Return the (x, y) coordinate for the center point of the cell that contains the specified text.  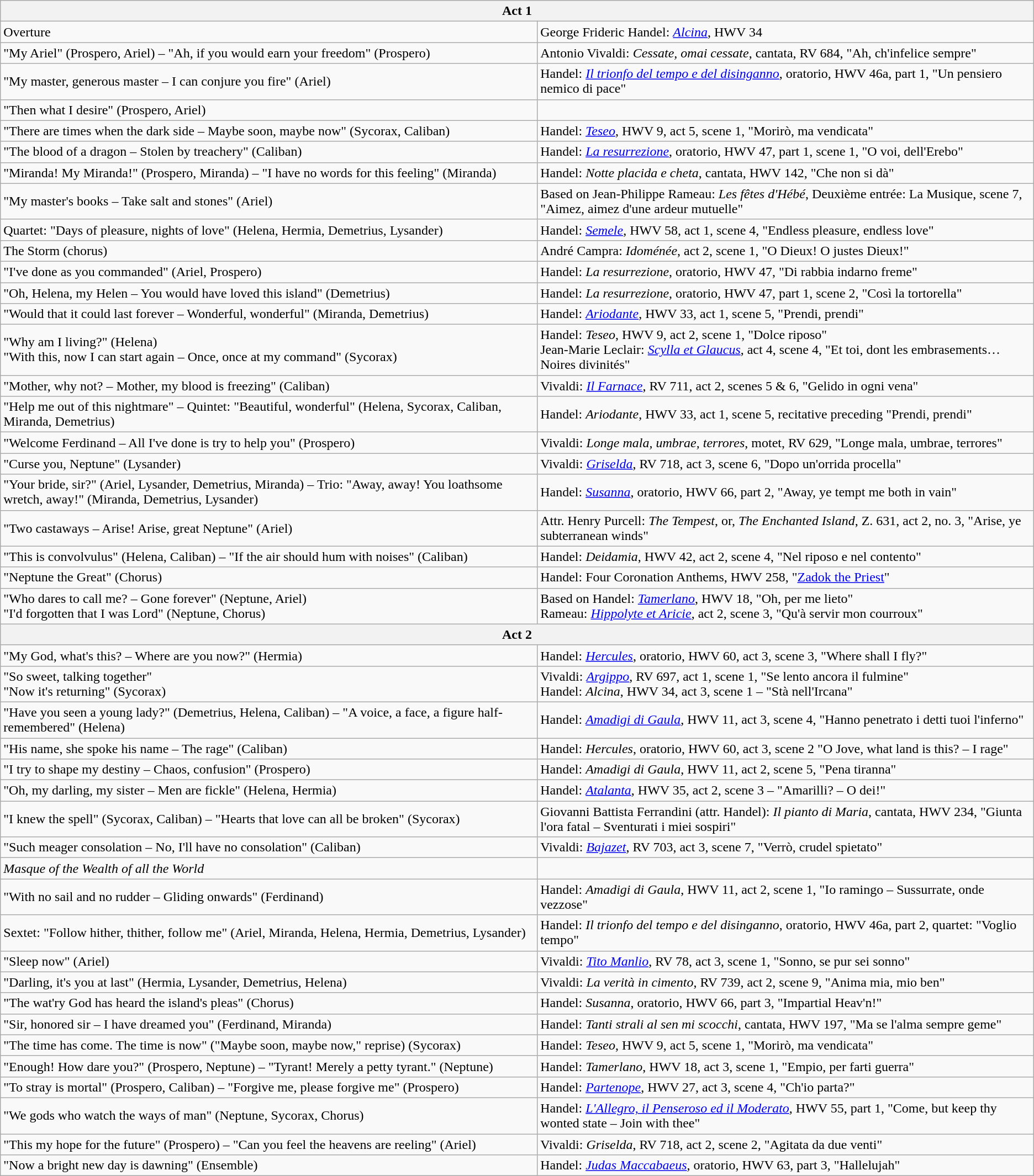
Attr. Henry Purcell: The Tempest, or, The Enchanted Island, Z. 631, act 2, no. 3, "Arise, ye subterranean winds" (785, 528)
"Enough! How dare you?" (Prospero, Neptune) – "Tyrant! Merely a petty tyrant." (Neptune) (269, 1066)
Vivaldi: Il Farnace, RV 711, act 2, scenes 5 & 6, "Gelido in ogni vena" (785, 386)
"Two castaways – Arise! Arise, great Neptune" (Ariel) (269, 528)
"Such meager consolation – No, I'll have no consolation" (Caliban) (269, 847)
"I knew the spell" (Sycorax, Caliban) – "Hearts that love can all be broken" (Sycorax) (269, 819)
"Your bride, sir?" (Ariel, Lysander, Demetrius, Miranda) – Trio: "Away, away! You loathsome wretch, away!" (Miranda, Demetrius, Lysander) (269, 492)
"Now a bright new day is dawning" (Ensemble) (269, 1166)
"Curse you, Neptune" (Lysander) (269, 464)
"Welcome Ferdinand – All I've done is try to help you" (Prospero) (269, 443)
Giovanni Battista Ferrandini (attr. Handel): Il pianto di Maria, cantata, HWV 234, "Giunta l'ora fatal – Sventurati i miei sospiri" (785, 819)
Vivaldi: Griselda, RV 718, act 2, scene 2, "Agitata da due venti" (785, 1145)
Overture (269, 32)
"Miranda! My Miranda!" (Prospero, Miranda) – "I have no words for this feeling" (Miranda) (269, 173)
Vivaldi: Tito Manlio, RV 78, act 3, scene 1, "Sonno, se pur sei sonno" (785, 961)
Vivaldi: Bajazet, RV 703, act 3, scene 7, "Verrò, crudel spietato" (785, 847)
"The time has come. The time is now" ("Maybe soon, maybe now," reprise) (Sycorax) (269, 1045)
"Oh, Helena, my Helen – You would have loved this island" (Demetrius) (269, 293)
"Would that it could last forever – Wonderful, wonderful" (Miranda, Demetrius) (269, 314)
"I've done as you commanded" (Ariel, Prospero) (269, 272)
Vivaldi: Longe mala, umbrae, terrores, motet, RV 629, "Longe mala, umbrae, terrores" (785, 443)
"I try to shape my destiny – Chaos, confusion" (Prospero) (269, 770)
Handel: Ariodante, HWV 33, act 1, scene 5, recitative preceding "Prendi, prendi" (785, 414)
"The wat'ry God has heard the island's pleas" (Chorus) (269, 1003)
"This my hope for the future" (Prospero) – "Can you feel the heavens are reeling" (Ariel) (269, 1145)
"Then what I desire" (Prospero, Ariel) (269, 110)
Handel: Amadigi di Gaula, HWV 11, act 2, scene 1, "Io ramingo – Sussurrate, onde vezzose" (785, 897)
"Who dares to call me? – Gone forever" (Neptune, Ariel)"I'd forgotten that I was Lord" (Neptune, Chorus) (269, 606)
Handel: Susanna, oratorio, HWV 66, part 3, "Impartial Heav'n!" (785, 1003)
Based on Handel: Tamerlano, HWV 18, "Oh, per me lieto"Rameau: Hippolyte et Aricie, act 2, scene 3, "Qu'à servir mon courroux" (785, 606)
Handel: Judas Maccabaeus, oratorio, HWV 63, part 3, "Hallelujah" (785, 1166)
Handel: Il trionfo del tempo e del disinganno, oratorio, HWV 46a, part 2, quartet: "Voglio tempo" (785, 933)
"Help me out of this nightmare" – Quintet: "Beautiful, wonderful" (Helena, Sycorax, Caliban, Miranda, Demetrius) (269, 414)
Vivaldi: La verità in cimento, RV 739, act 2, scene 9, "Anima mia, mio ben" (785, 982)
Handel: Hercules, oratorio, HWV 60, act 3, scene 2 "O Jove, what land is this? – I rage" (785, 748)
Quartet: "Days of pleasure, nights of love" (Helena, Hermia, Demetrius, Lysander) (269, 230)
"With no sail and no rudder – Gliding onwards" (Ferdinand) (269, 897)
Handel: Susanna, oratorio, HWV 66, part 2, "Away, ye tempt me both in vain" (785, 492)
Masque of the Wealth of all the World (269, 868)
The Storm (chorus) (269, 251)
"Darling, it's you at last" (Hermia, Lysander, Demetrius, Helena) (269, 982)
"My Ariel" (Prospero, Ariel) – "Ah, if you would earn your freedom" (Prospero) (269, 53)
Sextet: "Follow hither, thither, follow me" (Ariel, Miranda, Helena, Hermia, Demetrius, Lysander) (269, 933)
"There are times when the dark side – Maybe soon, maybe now" (Sycorax, Caliban) (269, 131)
"We gods who watch the ways of man" (Neptune, Sycorax, Chorus) (269, 1115)
Handel: Amadigi di Gaula, HWV 11, act 2, scene 5, "Pena tiranna" (785, 770)
"Neptune the Great" (Chorus) (269, 578)
"Mother, why not? – Mother, my blood is freezing" (Caliban) (269, 386)
"So sweet, talking together""Now it's returning" (Sycorax) (269, 684)
Vivaldi: Griselda, RV 718, act 3, scene 6, "Dopo un'orrida procella" (785, 464)
Handel: Notte placida e cheta, cantata, HWV 142, "Che non si dà" (785, 173)
George Frideric Handel: Alcina, HWV 34 (785, 32)
André Campra: Idoménée, act 2, scene 1, "O Dieux! O justes Dieux!" (785, 251)
Handel: La resurrezione, oratorio, HWV 47, part 1, scene 2, "Così la tortorella" (785, 293)
Handel: Atalanta, HWV 35, act 2, scene 3 – "Amarilli? – O dei!" (785, 791)
Handel: Tamerlano, HWV 18, act 3, scene 1, "Empio, per farti guerra" (785, 1066)
Handel: Four Coronation Anthems, HWV 258, "Zadok the Priest" (785, 578)
Antonio Vivaldi: Cessate, omai cessate, cantata, RV 684, "Ah, ch'infelice sempre" (785, 53)
"His name, she spoke his name – The rage" (Caliban) (269, 748)
"My God, what's this? – Where are you now?" (Hermia) (269, 655)
Act 2 (517, 634)
Handel: Il trionfo del tempo e del disinganno, oratorio, HWV 46a, part 1, "Un pensiero nemico di pace" (785, 82)
Based on Jean-Philippe Rameau: Les fêtes d'Hébé, Deuxième entrée: La Musique, scene 7, "Aimez, aimez d'une ardeur mutuelle" (785, 201)
"Sleep now" (Ariel) (269, 961)
Handel: Ariodante, HWV 33, act 1, scene 5, "Prendi, prendi" (785, 314)
"My master, generous master – I can conjure you fire" (Ariel) (269, 82)
Act 1 (517, 11)
"Have you seen a young lady?" (Demetrius, Helena, Caliban) – "A voice, a face, a figure half-remembered" (Helena) (269, 720)
"This is convolvulus" (Helena, Caliban) – "If the air should hum with noises" (Caliban) (269, 557)
"Why am I living?" (Helena)"With this, now I can start again – Once, once at my command" (Sycorax) (269, 350)
Handel: Partenope, HWV 27, act 3, scene 4, "Ch'io parta?" (785, 1087)
"Sir, honored sir – I have dreamed you" (Ferdinand, Miranda) (269, 1024)
Vivaldi: Argippo, RV 697, act 1, scene 1, "Se lento ancora il fulmine"Handel: Alcina, HWV 34, act 3, scene 1 – "Stà nell'Ircana" (785, 684)
Handel: Deidamia, HWV 42, act 2, scene 4, "Nel riposo e nel contento" (785, 557)
Handel: Tanti strali al sen mi scocchi, cantata, HWV 197, "Ma se l'alma sempre geme" (785, 1024)
Handel: Hercules, oratorio, HWV 60, act 3, scene 3, "Where shall I fly?" (785, 655)
Handel: Amadigi di Gaula, HWV 11, act 3, scene 4, "Hanno penetrato i detti tuoi l'inferno" (785, 720)
"To stray is mortal" (Prospero, Caliban) – "Forgive me, please forgive me" (Prospero) (269, 1087)
Handel: L'Allegro, il Penseroso ed il Moderato, HWV 55, part 1, "Come, but keep thy wonted state – Join with thee" (785, 1115)
Handel: La resurrezione, oratorio, HWV 47, part 1, scene 1, "O voi, dell'Erebo" (785, 152)
"My master's books – Take salt and stones" (Ariel) (269, 201)
Handel: La resurrezione, oratorio, HWV 47, "Di rabbia indarno freme" (785, 272)
"The blood of a dragon – Stolen by treachery" (Caliban) (269, 152)
"Oh, my darling, my sister – Men are fickle" (Helena, Hermia) (269, 791)
Handel: Semele, HWV 58, act 1, scene 4, "Endless pleasure, endless love" (785, 230)
